Extract the [X, Y] coordinate from the center of the cell holding the provided text.  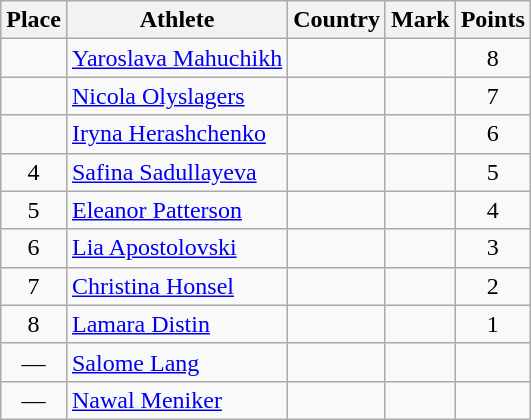
Place [34, 20]
Points [492, 20]
Iryna Herashchenko [176, 134]
2 [492, 286]
Nicola Olyslagers [176, 96]
Lamara Distin [176, 324]
Salome Lang [176, 362]
Country [337, 20]
Christina Honsel [176, 286]
Athlete [176, 20]
3 [492, 248]
Yaroslava Mahuchikh [176, 58]
Safina Sadullayeva [176, 172]
Nawal Meniker [176, 400]
Mark [420, 20]
Lia Apostolovski [176, 248]
Eleanor Patterson [176, 210]
1 [492, 324]
